Find where the given text appears and provide that cell's center as [X, Y] coordinate. 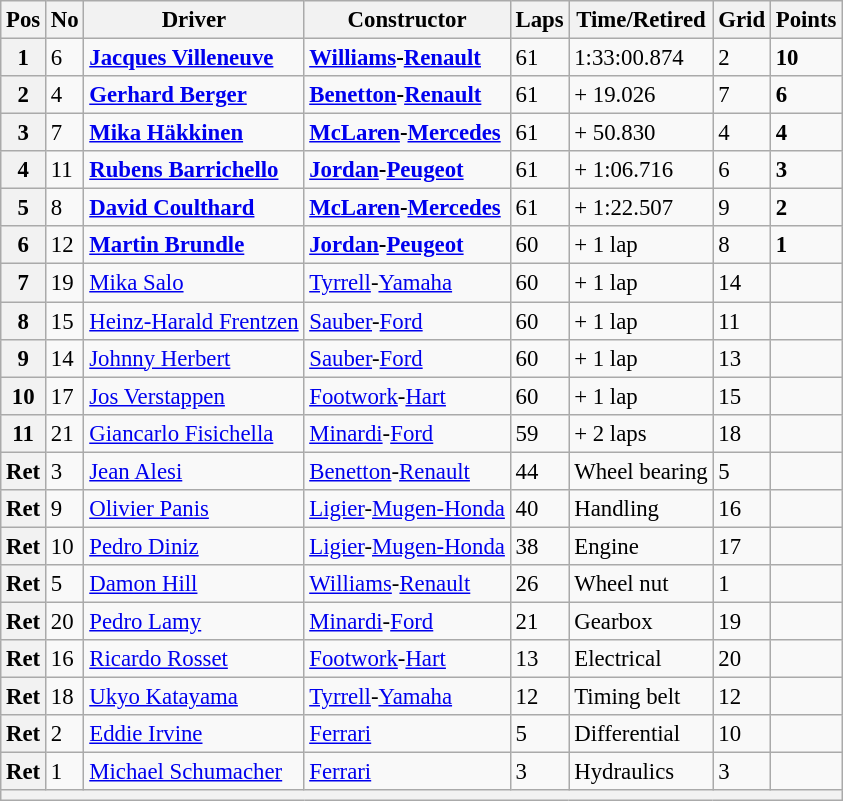
26 [540, 584]
Pos [24, 20]
Driver [194, 20]
Eddie Irvine [194, 734]
Martin Brundle [194, 245]
+ 1:22.507 [641, 208]
Constructor [407, 20]
Electrical [641, 659]
Ricardo Rosset [194, 659]
Ukyo Katayama [194, 697]
Wheel nut [641, 584]
Time/Retired [641, 20]
44 [540, 471]
Grid [742, 20]
Laps [540, 20]
+ 50.830 [641, 133]
Differential [641, 734]
Jean Alesi [194, 471]
Mika Salo [194, 283]
Handling [641, 509]
Rubens Barrichello [194, 170]
Points [806, 20]
David Coulthard [194, 208]
+ 2 laps [641, 433]
Heinz-Harald Frentzen [194, 321]
+ 1:06.716 [641, 170]
1:33:00.874 [641, 58]
Jacques Villeneuve [194, 58]
Gearbox [641, 621]
Michael Schumacher [194, 772]
Gerhard Berger [194, 95]
Hydraulics [641, 772]
Mika Häkkinen [194, 133]
Damon Hill [194, 584]
Wheel bearing [641, 471]
No [65, 20]
Johnny Herbert [194, 358]
Engine [641, 546]
Pedro Diniz [194, 546]
Giancarlo Fisichella [194, 433]
+ 19.026 [641, 95]
59 [540, 433]
Timing belt [641, 697]
Jos Verstappen [194, 396]
40 [540, 509]
Pedro Lamy [194, 621]
Olivier Panis [194, 509]
38 [540, 546]
